Provide the (x, y) coordinate of the cell's center where the given text is located.  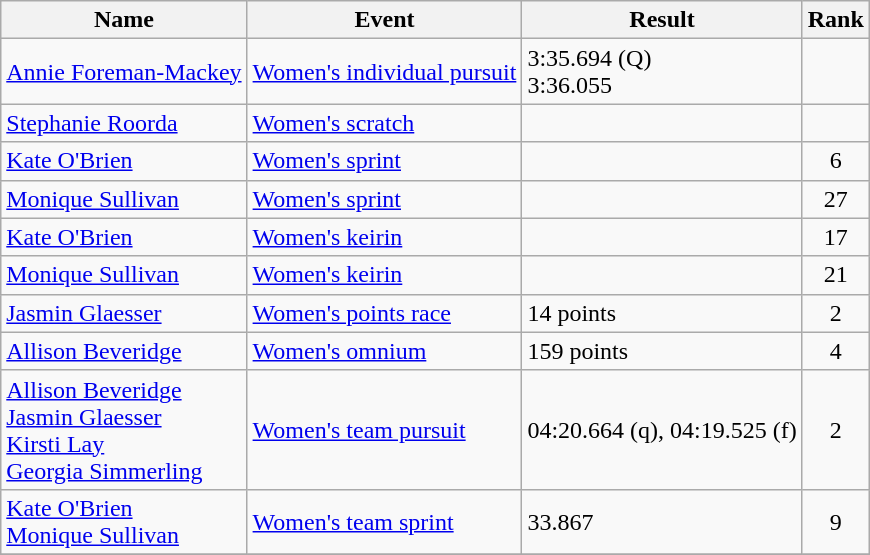
Women's points race (384, 313)
14 points (662, 313)
4 (836, 351)
6 (836, 161)
33.867 (662, 522)
21 (836, 275)
Women's individual pursuit (384, 72)
Kate O'BrienMonique Sullivan (124, 522)
Allison Beveridge (124, 351)
04:20.664 (q), 04:19.525 (f) (662, 430)
159 points (662, 351)
Women's team sprint (384, 522)
Women's scratch (384, 123)
Stephanie Roorda (124, 123)
9 (836, 522)
Jasmin Glaesser (124, 313)
Result (662, 20)
Allison BeveridgeJasmin GlaesserKirsti LayGeorgia Simmerling (124, 430)
27 (836, 199)
Name (124, 20)
Annie Foreman-Mackey (124, 72)
Women's omnium (384, 351)
Rank (836, 20)
17 (836, 237)
3:35.694 (Q)3:36.055 (662, 72)
Event (384, 20)
Women's team pursuit (384, 430)
